For the text-containing cell, return its midpoint in (x, y) coordinate format. 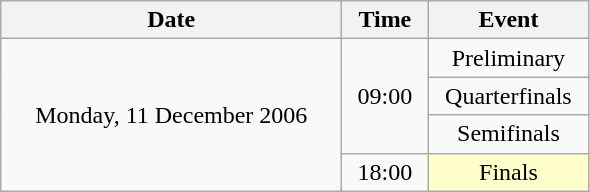
18:00 (385, 172)
Finals (508, 172)
Time (385, 20)
Quarterfinals (508, 96)
Preliminary (508, 58)
Semifinals (508, 134)
Date (172, 20)
Monday, 11 December 2006 (172, 115)
09:00 (385, 96)
Event (508, 20)
